Detect which cell encompasses the target text, then output its (x, y) center coordinate. 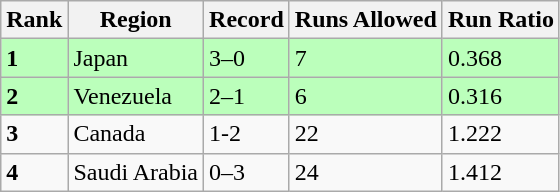
2–1 (247, 96)
Record (247, 20)
1-2 (247, 134)
7 (366, 58)
1.412 (500, 172)
Japan (136, 58)
24 (366, 172)
Region (136, 20)
4 (34, 172)
22 (366, 134)
3–0 (247, 58)
2 (34, 96)
Runs Allowed (366, 20)
Run Ratio (500, 20)
0–3 (247, 172)
0.368 (500, 58)
Venezuela (136, 96)
Saudi Arabia (136, 172)
3 (34, 134)
6 (366, 96)
Rank (34, 20)
1.222 (500, 134)
Canada (136, 134)
1 (34, 58)
0.316 (500, 96)
